Output the (X, Y) coordinate of the center of the cell containing the given text.  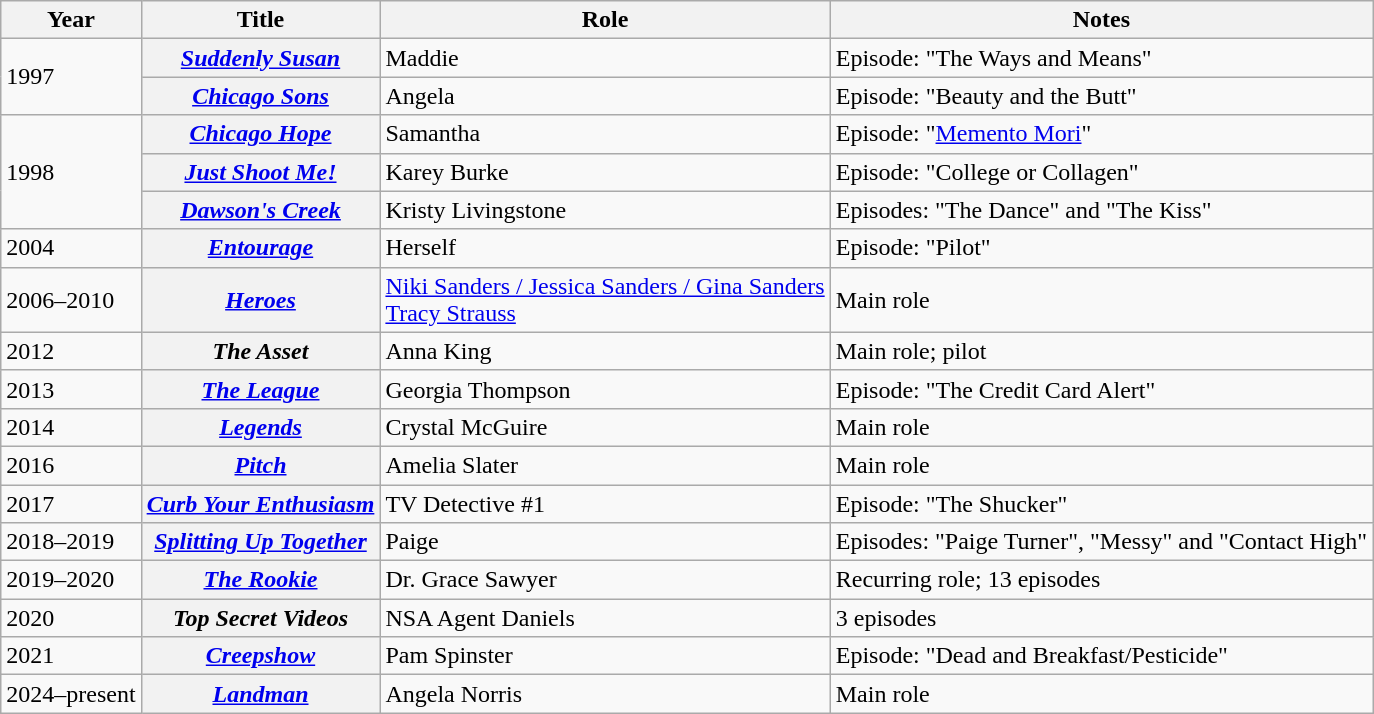
Curb Your Enthusiasm (260, 503)
Title (260, 20)
Karey Burke (605, 172)
2021 (71, 656)
Landman (260, 694)
Episode: "The Credit Card Alert" (1101, 389)
2004 (71, 248)
Episode: "Dead and Breakfast/Pesticide" (1101, 656)
Heroes (260, 300)
2017 (71, 503)
1997 (71, 77)
Kristy Livingstone (605, 210)
Chicago Hope (260, 134)
Episode: "The Shucker" (1101, 503)
Notes (1101, 20)
2014 (71, 427)
The Asset (260, 351)
Samantha (605, 134)
Year (71, 20)
Creepshow (260, 656)
Amelia Slater (605, 465)
Suddenly Susan (260, 58)
Splitting Up Together (260, 542)
Herself (605, 248)
2013 (71, 389)
Episodes: "Paige Turner", "Messy" and "Contact High" (1101, 542)
2020 (71, 618)
Chicago Sons (260, 96)
The Rookie (260, 580)
Anna King (605, 351)
Georgia Thompson (605, 389)
2018–2019 (71, 542)
The League (260, 389)
Entourage (260, 248)
Episode: "Pilot" (1101, 248)
Episode: "The Ways and Means" (1101, 58)
TV Detective #1 (605, 503)
Angela Norris (605, 694)
Crystal McGuire (605, 427)
2012 (71, 351)
Episode: "Memento Mori" (1101, 134)
Maddie (605, 58)
Recurring role; 13 episodes (1101, 580)
Role (605, 20)
1998 (71, 172)
2019–2020 (71, 580)
NSA Agent Daniels (605, 618)
Dawson's Creek (260, 210)
Episode: "Beauty and the Butt" (1101, 96)
3 episodes (1101, 618)
Niki Sanders / Jessica Sanders / Gina SandersTracy Strauss (605, 300)
Just Shoot Me! (260, 172)
Dr. Grace Sawyer (605, 580)
Pam Spinster (605, 656)
Main role; pilot (1101, 351)
Episode: "College or Collagen" (1101, 172)
Pitch (260, 465)
Legends (260, 427)
Top Secret Videos (260, 618)
Episodes: "The Dance" and "The Kiss" (1101, 210)
2016 (71, 465)
Angela (605, 96)
Paige (605, 542)
2024–present (71, 694)
2006–2010 (71, 300)
